Determine the [x, y] coordinate at the center of the cell enclosing the given text.  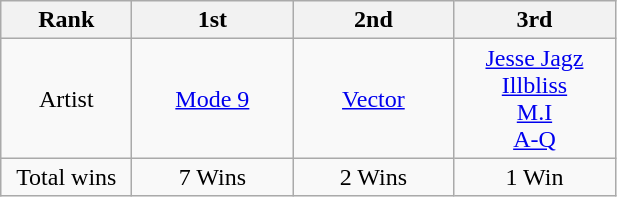
1st [212, 20]
Rank [66, 20]
Jesse JagzIllblissM.IA-Q [534, 98]
2 Wins [374, 177]
Vector [374, 98]
Total wins [66, 177]
Artist [66, 98]
2nd [374, 20]
7 Wins [212, 177]
1 Win [534, 177]
3rd [534, 20]
Mode 9 [212, 98]
